Return (x, y) of the center of cell containing provided text 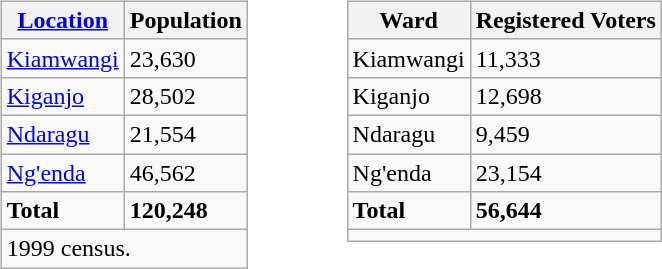
21,554 (186, 134)
28,502 (186, 96)
Location (62, 20)
23,630 (186, 58)
120,248 (186, 211)
Population (186, 20)
23,154 (566, 173)
11,333 (566, 58)
Ward (408, 20)
56,644 (566, 211)
46,562 (186, 173)
12,698 (566, 96)
9,459 (566, 134)
1999 census. (124, 249)
Registered Voters (566, 20)
